Scan for the cell matching the given text and deliver its [x, y] coordinate at center. 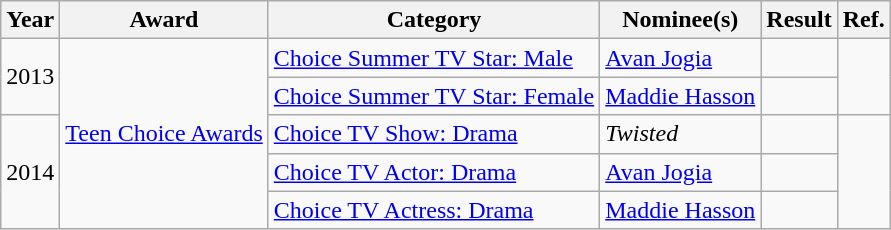
Choice Summer TV Star: Male [434, 58]
Teen Choice Awards [164, 134]
Twisted [680, 134]
Result [799, 20]
Choice TV Actress: Drama [434, 210]
Ref. [864, 20]
Award [164, 20]
Category [434, 20]
2013 [30, 77]
Choice TV Actor: Drama [434, 172]
Choice Summer TV Star: Female [434, 96]
Choice TV Show: Drama [434, 134]
Nominee(s) [680, 20]
2014 [30, 172]
Year [30, 20]
